For the text-containing cell, return its midpoint in [x, y] coordinate format. 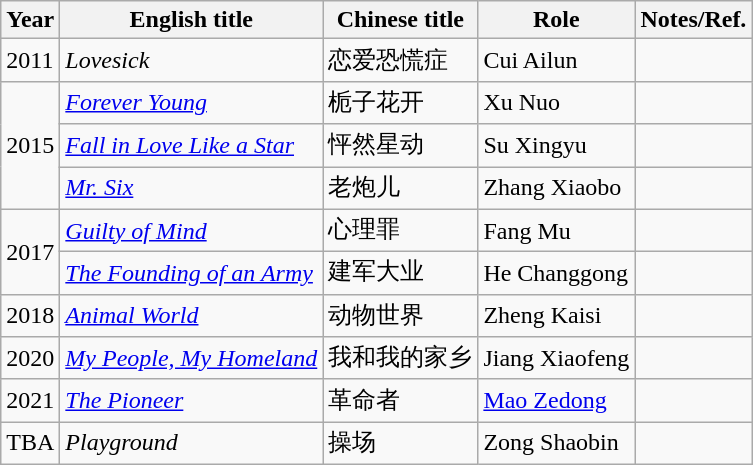
2018 [30, 316]
Cui Ailun [556, 60]
He Changgong [556, 274]
我和我的家乡 [400, 358]
Fall in Love Like a Star [192, 146]
Zong Shaobin [556, 444]
2017 [30, 252]
Year [30, 20]
2021 [30, 400]
My People, My Homeland [192, 358]
老炮儿 [400, 188]
Lovesick [192, 60]
栀子花开 [400, 102]
心理罪 [400, 230]
Su Xingyu [556, 146]
Mao Zedong [556, 400]
The Pioneer [192, 400]
革命者 [400, 400]
Mr. Six [192, 188]
恋爱恐慌症 [400, 60]
操场 [400, 444]
Animal World [192, 316]
Playground [192, 444]
2015 [30, 145]
Guilty of Mind [192, 230]
Fang Mu [556, 230]
建军大业 [400, 274]
English title [192, 20]
Jiang Xiaofeng [556, 358]
Notes/Ref. [694, 20]
Zhang Xiaobo [556, 188]
怦然星动 [400, 146]
2011 [30, 60]
The Founding of an Army [192, 274]
Zheng Kaisi [556, 316]
2020 [30, 358]
Forever Young [192, 102]
动物世界 [400, 316]
Role [556, 20]
Xu Nuo [556, 102]
TBA [30, 444]
Chinese title [400, 20]
